Find where the given text appears and provide that cell's center as (x, y) coordinate. 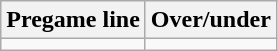
Over/under (210, 20)
Pregame line (74, 20)
